Return [X, Y] of the center of cell containing provided text 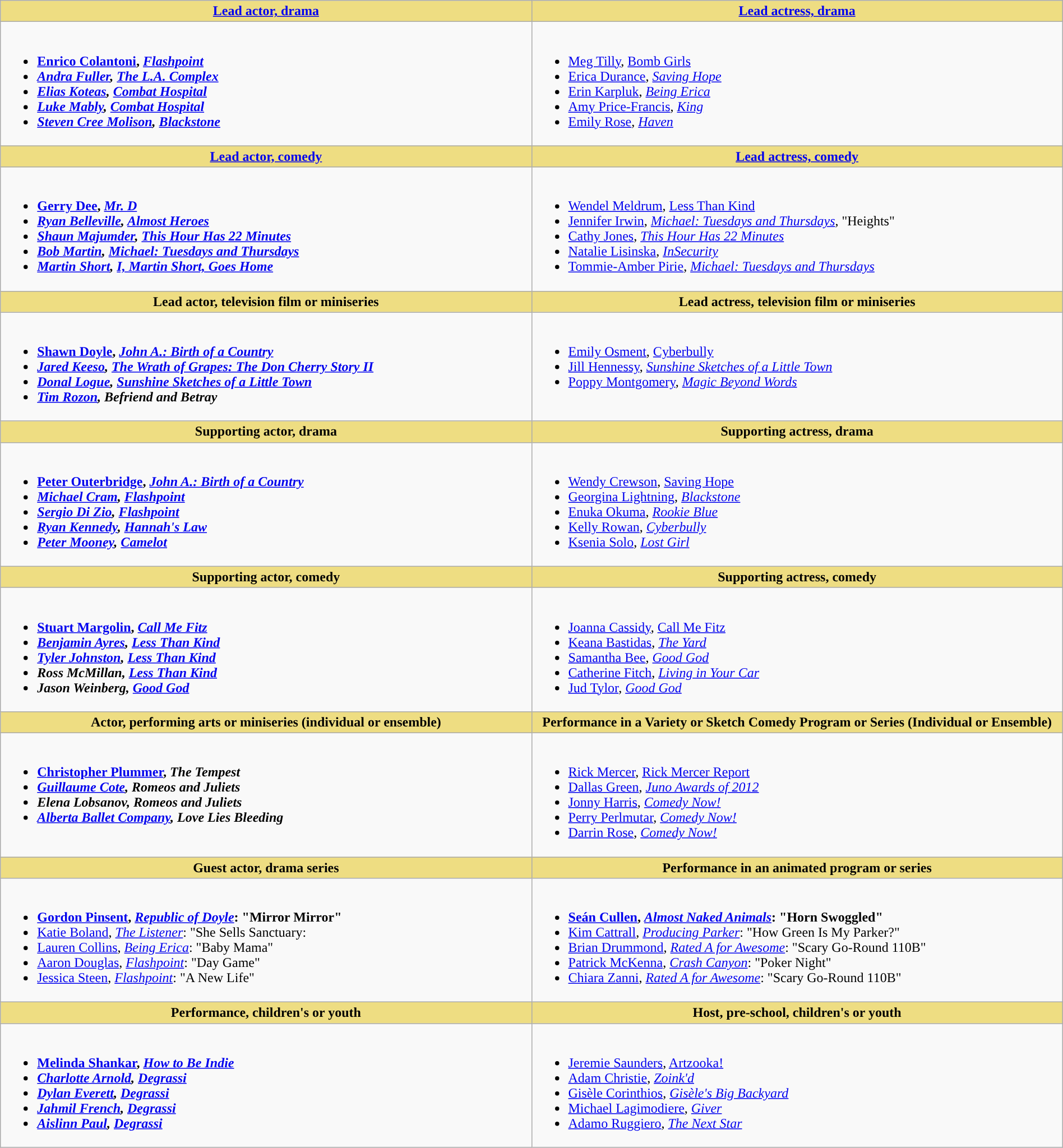
Meg Tilly, Bomb GirlsErica Durance, Saving HopeErin Karpluk, Being EricaAmy Price-Francis, KingEmily Rose, Haven [797, 84]
Host, pre-school, children's or youth [797, 1013]
Wendy Crewson, Saving HopeGeorgina Lightning, BlackstoneEnuka Okuma, Rookie BlueKelly Rowan, CyberbullyKsenia Solo, Lost Girl [797, 504]
Stuart Margolin, Call Me FitzBenjamin Ayres, Less Than KindTyler Johnston, Less Than KindRoss McMillan, Less Than KindJason Weinberg, Good God [266, 649]
Rick Mercer, Rick Mercer ReportDallas Green, Juno Awards of 2012Jonny Harris, Comedy Now!Perry Perlmutar, Comedy Now!Darrin Rose, Comedy Now! [797, 795]
Supporting actress, comedy [797, 577]
Christopher Plummer, The TempestGuillaume Cote, Romeos and JulietsElena Lobsanov, Romeos and JulietsAlberta Ballet Company, Love Lies Bleeding [266, 795]
Melinda Shankar, How to Be IndieCharlotte Arnold, DegrassiDylan Everett, DegrassiJahmil French, DegrassiAislinn Paul, Degrassi [266, 1085]
Joanna Cassidy, Call Me FitzKeana Bastidas, The YardSamantha Bee, Good GodCatherine Fitch, Living in Your CarJud Tylor, Good God [797, 649]
Lead actor, comedy [266, 156]
Lead actor, television film or miniseries [266, 302]
Lead actress, television film or miniseries [797, 302]
Performance, children's or youth [266, 1013]
Supporting actor, comedy [266, 577]
Lead actress, drama [797, 11]
Performance in a Variety or Sketch Comedy Program or Series (Individual or Ensemble) [797, 722]
Lead actor, drama [266, 11]
Peter Outerbridge, John A.: Birth of a CountryMichael Cram, FlashpointSergio Di Zio, FlashpointRyan Kennedy, Hannah's LawPeter Mooney, Camelot [266, 504]
Emily Osment, CyberbullyJill Hennessy, Sunshine Sketches of a Little TownPoppy Montgomery, Magic Beyond Words [797, 367]
Supporting actor, drama [266, 432]
Enrico Colantoni, FlashpointAndra Fuller, The L.A. ComplexElias Koteas, Combat HospitalLuke Mably, Combat HospitalSteven Cree Molison, Blackstone [266, 84]
Jeremie Saunders, Artzooka!Adam Christie, Zoink'dGisèle Corinthios, Gisèle's Big BackyardMichael Lagimodiere, GiverAdamo Ruggiero, The Next Star [797, 1085]
Guest actor, drama series [266, 867]
Actor, performing arts or miniseries (individual or ensemble) [266, 722]
Supporting actress, drama [797, 432]
Performance in an animated program or series [797, 867]
Lead actress, comedy [797, 156]
